Return the [x, y] coordinate for the center point of the cell that contains the specified text.  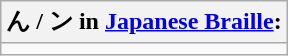
ん / ン in Japanese Braille: [144, 22]
